Return [X, Y] of the center of cell containing provided text 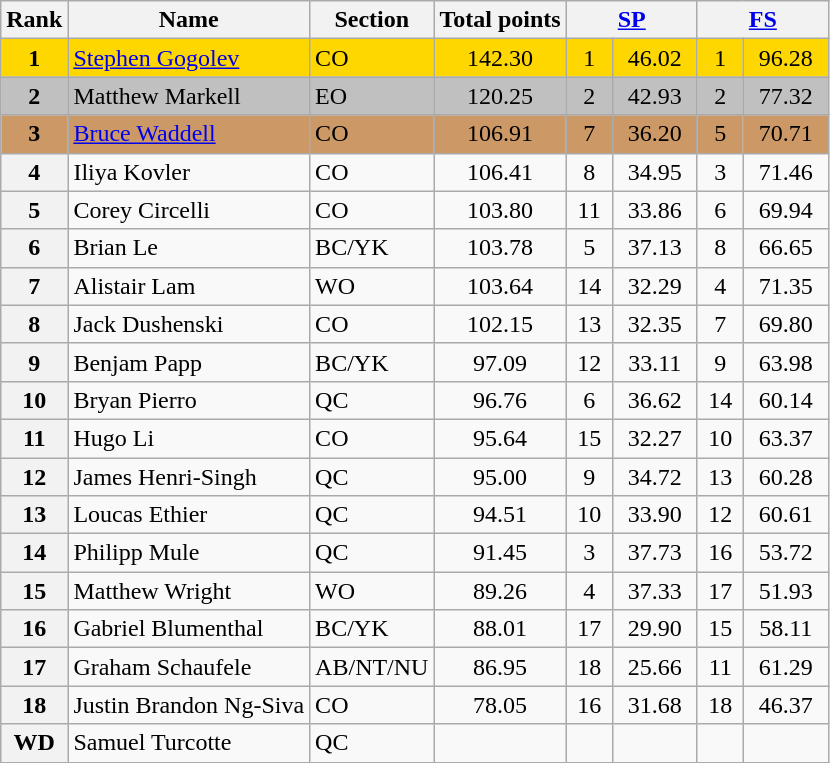
103.78 [500, 248]
58.11 [786, 629]
Stephen Gogolev [189, 58]
103.80 [500, 210]
Matthew Markell [189, 96]
70.71 [786, 134]
51.93 [786, 591]
66.65 [786, 248]
James Henri-Singh [189, 477]
89.26 [500, 591]
86.95 [500, 667]
96.28 [786, 58]
Graham Schaufele [189, 667]
77.32 [786, 96]
63.98 [786, 362]
Rank [34, 20]
Name [189, 20]
69.94 [786, 210]
Loucas Ethier [189, 515]
Gabriel Blumenthal [189, 629]
Samuel Turcotte [189, 743]
Bruce Waddell [189, 134]
103.64 [500, 286]
Iliya Kovler [189, 172]
94.51 [500, 515]
34.72 [654, 477]
78.05 [500, 705]
Hugo Li [189, 438]
106.41 [500, 172]
AB/NT/NU [372, 667]
60.14 [786, 400]
36.62 [654, 400]
60.28 [786, 477]
71.46 [786, 172]
FS [762, 20]
31.68 [654, 705]
71.35 [786, 286]
Section [372, 20]
Corey Circelli [189, 210]
Bryan Pierro [189, 400]
Benjam Papp [189, 362]
142.30 [500, 58]
53.72 [786, 553]
29.90 [654, 629]
32.35 [654, 324]
Brian Le [189, 248]
32.29 [654, 286]
61.29 [786, 667]
37.73 [654, 553]
SP [632, 20]
EO [372, 96]
120.25 [500, 96]
Justin Brandon Ng-Siva [189, 705]
69.80 [786, 324]
97.09 [500, 362]
37.33 [654, 591]
42.93 [654, 96]
102.15 [500, 324]
63.37 [786, 438]
33.86 [654, 210]
Jack Dushenski [189, 324]
36.20 [654, 134]
Philipp Mule [189, 553]
25.66 [654, 667]
34.95 [654, 172]
Alistair Lam [189, 286]
33.90 [654, 515]
WD [34, 743]
91.45 [500, 553]
37.13 [654, 248]
33.11 [654, 362]
88.01 [500, 629]
96.76 [500, 400]
46.02 [654, 58]
95.64 [500, 438]
Matthew Wright [189, 591]
46.37 [786, 705]
32.27 [654, 438]
Total points [500, 20]
95.00 [500, 477]
60.61 [786, 515]
106.91 [500, 134]
